Identify which cell holds the provided text, then report its [x, y] central coordinate. 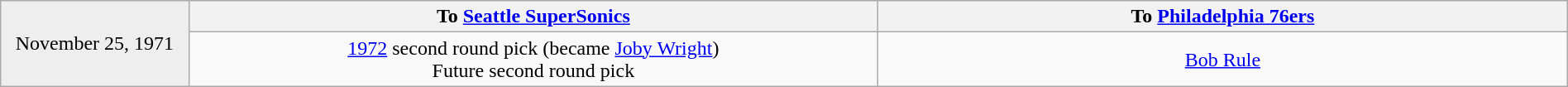
To Philadelphia 76ers [1223, 17]
1972 second round pick (became Joby Wright) Future second round pick [533, 60]
To Seattle SuperSonics [533, 17]
Bob Rule [1223, 60]
November 25, 1971 [94, 43]
